Capture the cell that displays the provided text and extract its [X, Y] central coordinate. 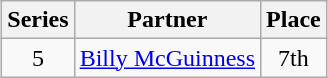
Partner [167, 20]
5 [38, 58]
7th [294, 58]
Place [294, 20]
Billy McGuinness [167, 58]
Series [38, 20]
